Return [x, y] of the center of cell containing provided text 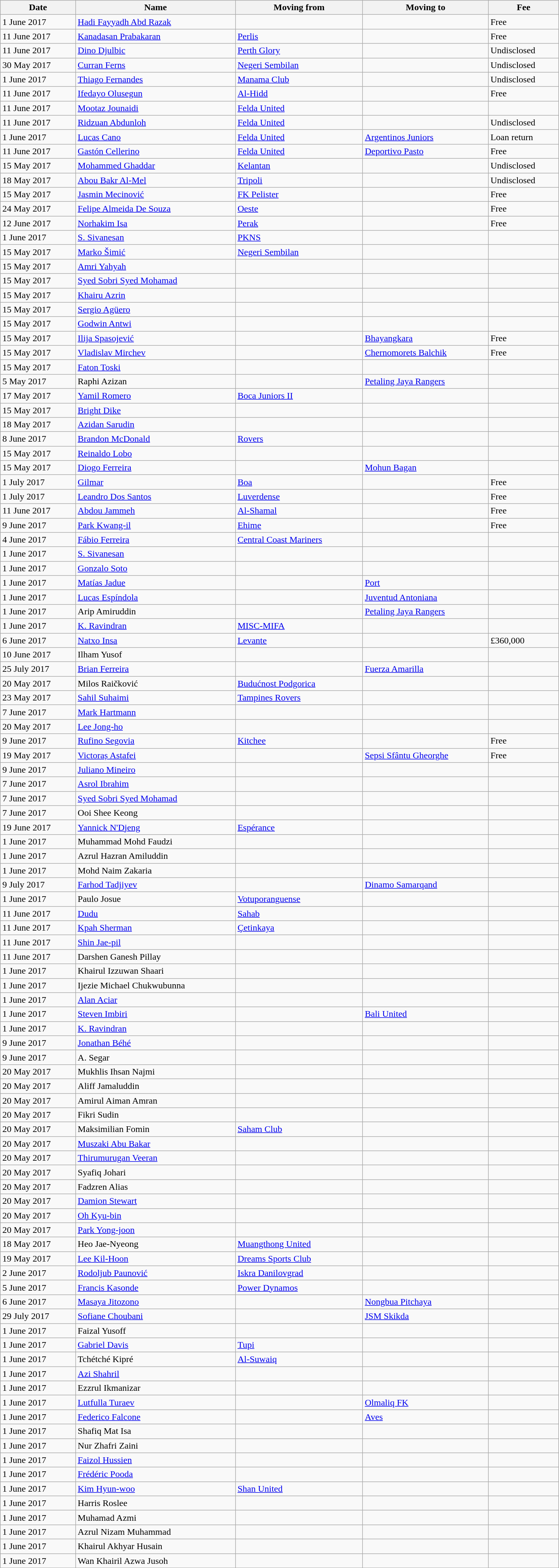
Dino Djulbic [156, 51]
Vladislav Mirchev [156, 353]
Muhammad Mohd Faudzi [156, 841]
Deportivo Pasto [426, 151]
10 June 2017 [38, 655]
Dinamo Samarqand [426, 885]
Perak [299, 223]
Khairul Izzuwan Shaari [156, 971]
Azrul Nizam Muhammad [156, 1532]
Al-Shamal [299, 511]
Juventud Antoniana [426, 597]
Kanadasan Prabakaran [156, 36]
Harris Roslee [156, 1503]
Ilham Yusof [156, 655]
Gastón Cellerino [156, 151]
24 May 2017 [38, 209]
Kpah Sherman [156, 928]
Natxo Insa [156, 640]
Name [156, 8]
Faizol Hussien [156, 1460]
Asrol Ibrahim [156, 784]
Jasmin Mecinović [156, 195]
Lee Kil-Hoon [156, 1259]
8 June 2017 [38, 439]
Curran Ferns [156, 65]
Manama Club [299, 79]
Ehime [299, 525]
Frédéric Pooda [156, 1474]
Ridzuan Abdunloh [156, 122]
Gonzalo Soto [156, 568]
4 June 2017 [38, 540]
Nongbua Pitchaya [426, 1302]
Lucas Espíndola [156, 597]
Masaya Jitozono [156, 1302]
Azrul Hazran Amiluddin [156, 856]
Khairu Azrin [156, 295]
Marko Šimić [156, 252]
Park Yong-joon [156, 1230]
Federico Falcone [156, 1417]
Iskra Danilovgrad [299, 1273]
Moving from [299, 8]
Shafiq Mat Isa [156, 1431]
FK Pelister [299, 195]
5 May 2017 [38, 381]
Votuporanguense [299, 899]
Wan Khairil Azwa Jusoh [156, 1561]
Levante [299, 640]
Tripoli [299, 180]
Kitchee [299, 741]
Fee [523, 8]
Faizal Yusoff [156, 1330]
Gabriel Davis [156, 1345]
Brian Ferreira [156, 669]
19 June 2017 [38, 827]
Port [426, 583]
Lucas Cano [156, 137]
Reinaldo Lobo [156, 453]
Norhakim Isa [156, 223]
23 May 2017 [38, 698]
Thirumurugan Veeran [156, 1158]
Perlis [299, 36]
Faton Toski [156, 367]
MISC-MIFA [299, 626]
Yamil Romero [156, 396]
Saham Club [299, 1129]
A. Segar [156, 1057]
Shin Jae-pil [156, 942]
30 May 2017 [38, 65]
Diogo Ferreira [156, 468]
Sofiane Choubani [156, 1316]
Olmaliq FK [426, 1403]
Felipe Almeida De Souza [156, 209]
Syafiq Johari [156, 1172]
Aliff Jamaluddin [156, 1086]
Amirul Aiman Amran [156, 1101]
Moving to [426, 8]
Mukhlis Ihsan Najmi [156, 1072]
Sahab [299, 914]
Fikri Sudin [156, 1115]
5 June 2017 [38, 1287]
Victoraș Astafei [156, 755]
Lutfulla Turaev [156, 1403]
Fábio Ferreira [156, 540]
Sergio Agüero [156, 309]
Ijezie Michael Chukwubunna [156, 985]
Tchétché Kipré [156, 1359]
17 May 2017 [38, 396]
Boca Juniors II [299, 396]
Maksimilian Fomin [156, 1129]
Juliano Mineiro [156, 770]
25 July 2017 [38, 669]
Date [38, 8]
Darshen Ganesh Pillay [156, 957]
Al-Suwaiq [299, 1359]
12 June 2017 [38, 223]
Chernomorets Balchik [426, 353]
Al-Hidd [299, 94]
Matías Jadue [156, 583]
Lee Jong-ho [156, 727]
Sahil Suhaimi [156, 698]
Milos Raičković [156, 683]
Jonathan Béhé [156, 1043]
Gilmar [156, 482]
Khairul Akhyar Husain [156, 1546]
Tupi [299, 1345]
Amri Yahyah [156, 266]
Kim Hyun-woo [156, 1489]
Dudu [156, 914]
PKNS [299, 238]
Bright Dike [156, 410]
Ifedayo Olusegun [156, 94]
Alan Aciar [156, 1000]
Argentinos Juniors [426, 137]
Muangthong United [299, 1244]
Fuerza Amarilla [426, 669]
Fadzren Alias [156, 1187]
Mohun Bagan [426, 468]
Rodoljub Paunović [156, 1273]
Bhayangkara [426, 338]
JSM Skikda [426, 1316]
Çetinkaya [299, 928]
Thiago Fernandes [156, 79]
Azi Shahril [156, 1374]
Budućnost Podgorica [299, 683]
Paulo Josue [156, 899]
Boa [299, 482]
Arip Amiruddin [156, 611]
Aves [426, 1417]
Ilija Spasojević [156, 338]
Leandro Dos Santos [156, 496]
Espérance [299, 827]
Mohd Naim Zakaria [156, 870]
Steven Imbiri [156, 1014]
Raphi Azizan [156, 381]
Francis Kasonde [156, 1287]
Farhod Tadjiyev [156, 885]
29 July 2017 [38, 1316]
Luverdense [299, 496]
9 July 2017 [38, 885]
Heo Jae-Nyeong [156, 1244]
Ooi Shee Keong [156, 813]
Ezzrul Ikmanizar [156, 1388]
2 June 2017 [38, 1273]
Kelantan [299, 165]
Central Coast Mariners [299, 540]
Shan United [299, 1489]
Azidan Sarudin [156, 425]
Muszaki Abu Bakar [156, 1144]
Mootaz Jounaidi [156, 108]
Mohammed Ghaddar [156, 165]
Bali United [426, 1014]
Tampines Rovers [299, 698]
Dreams Sports Club [299, 1259]
Oeste [299, 209]
Rufino Segovia [156, 741]
Rovers [299, 439]
Godwin Antwi [156, 324]
£360,000 [523, 640]
Nur Zhafri Zaini [156, 1446]
Perth Glory [299, 51]
Hadi Fayyadh Abd Razak [156, 22]
Mark Hartmann [156, 712]
Abou Bakr Al-Mel [156, 180]
Sepsi Sfântu Gheorghe [426, 755]
Yannick N'Djeng [156, 827]
Abdou Jammeh [156, 511]
Muhamad Azmi [156, 1517]
Oh Kyu-bin [156, 1215]
Power Dynamos [299, 1287]
Damion Stewart [156, 1201]
Loan return [523, 137]
Park Kwang-il [156, 525]
Brandon McDonald [156, 439]
